Pinpoint the cell where the given text exists, returning its [X, Y] midpoint coordinate. 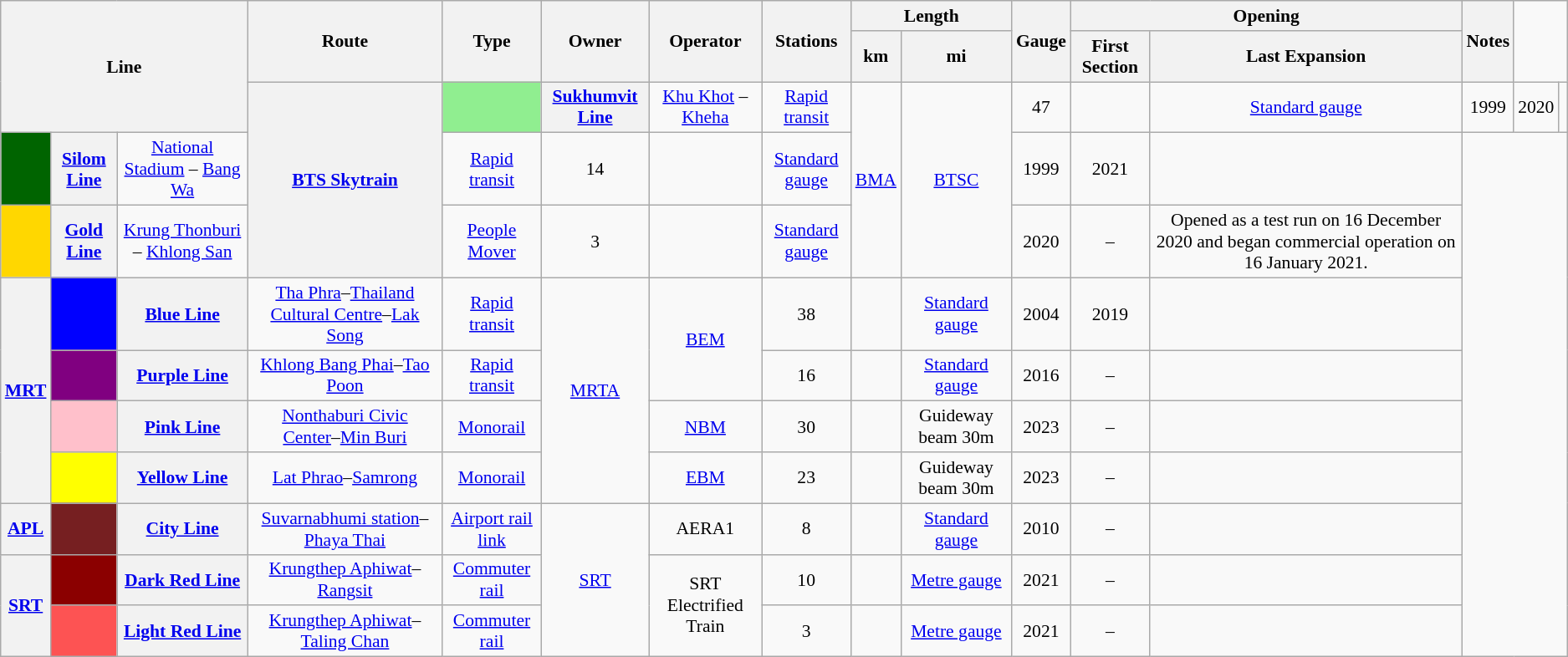
2019 [1111, 314]
Pink Line [182, 426]
Airport rail link [492, 528]
2004 [1041, 314]
38 [806, 314]
Length [932, 16]
Stations [806, 42]
NBM [706, 426]
14 [595, 169]
Lat Phrao–Samrong [345, 478]
MRTA [595, 390]
2010 [1041, 528]
National Stadium – Bang Wa [182, 169]
23 [806, 478]
47 [1041, 107]
BMA [876, 180]
Operator [706, 42]
People Mover [492, 242]
Krungthep Aphiwat–Rangsit [345, 580]
Owner [595, 42]
2016 [1041, 376]
Krungthep Aphiwat–Taling Chan [345, 632]
Gauge [1041, 42]
EBM [706, 478]
City Line [182, 528]
Khlong Bang Phai–Tao Poon [345, 376]
Opening [1266, 16]
BEM [706, 339]
Blue Line [182, 314]
km [876, 57]
Last Expansion [1306, 57]
Light Red Line [182, 632]
SRT Electrified Train [706, 605]
Silom Line [84, 169]
MRT [26, 390]
Gold Line [84, 242]
Line [124, 67]
Suvarnabhumi station–Phaya Thai [345, 528]
Dark Red Line [182, 580]
AERA1 [706, 528]
Khu Khot – Kheha [706, 107]
Purple Line [182, 376]
Opened as a test run on 16 December 2020 and began commercial operation on 16 January 2021. [1306, 242]
mi [957, 57]
8 [806, 528]
First Section [1111, 57]
Tha Phra–Thailand Cultural Centre–Lak Song [345, 314]
30 [806, 426]
Type [492, 42]
10 [806, 580]
Yellow Line [182, 478]
BTS Skytrain [345, 180]
Notes [1488, 42]
BTSC [957, 180]
Sukhumvit Line [595, 107]
Nonthaburi Civic Center–Min Buri [345, 426]
Krung Thonburi – Khlong San [182, 242]
16 [806, 376]
APL [26, 528]
Route [345, 42]
